Provide the (x, y) coordinate of the cell's center where the given text is located.  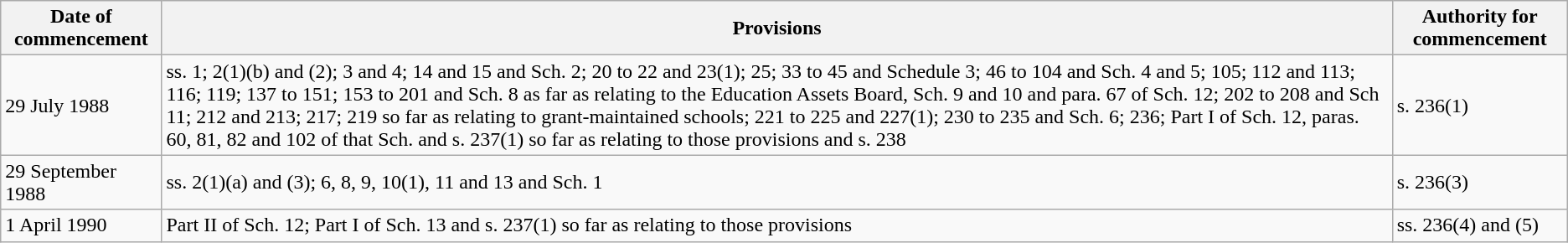
Date of commencement (81, 28)
Authority for commencement (1479, 28)
ss. 236(4) and (5) (1479, 225)
s. 236(1) (1479, 106)
ss. 2(1)(a) and (3); 6, 8, 9, 10(1), 11 and 13 and Sch. 1 (777, 183)
29 September 1988 (81, 183)
Part II of Sch. 12; Part I of Sch. 13 and s. 237(1) so far as relating to those provisions (777, 225)
1 April 1990 (81, 225)
s. 236(3) (1479, 183)
29 July 1988 (81, 106)
Provisions (777, 28)
